For the text-containing cell, return its midpoint in (x, y) coordinate format. 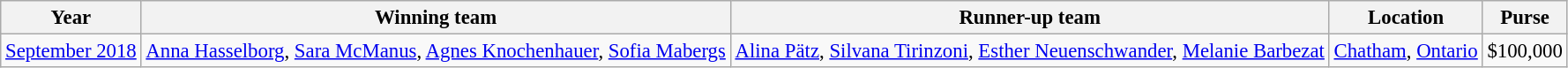
September 2018 (71, 51)
$100,000 (1525, 51)
Winning team (436, 18)
Chatham, Ontario (1406, 51)
Anna Hasselborg, Sara McManus, Agnes Knochenhauer, Sofia Mabergs (436, 51)
Year (71, 18)
Runner-up team (1030, 18)
Alina Pätz, Silvana Tirinzoni, Esther Neuenschwander, Melanie Barbezat (1030, 51)
Purse (1525, 18)
Location (1406, 18)
